Return (X, Y) of the center of cell containing provided text 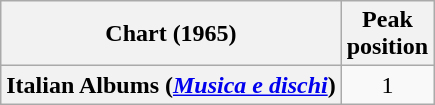
Peakposition (387, 34)
Chart (1965) (171, 34)
Italian Albums (Musica e dischi) (171, 85)
1 (387, 85)
